Return [x, y] of the center of cell containing provided text 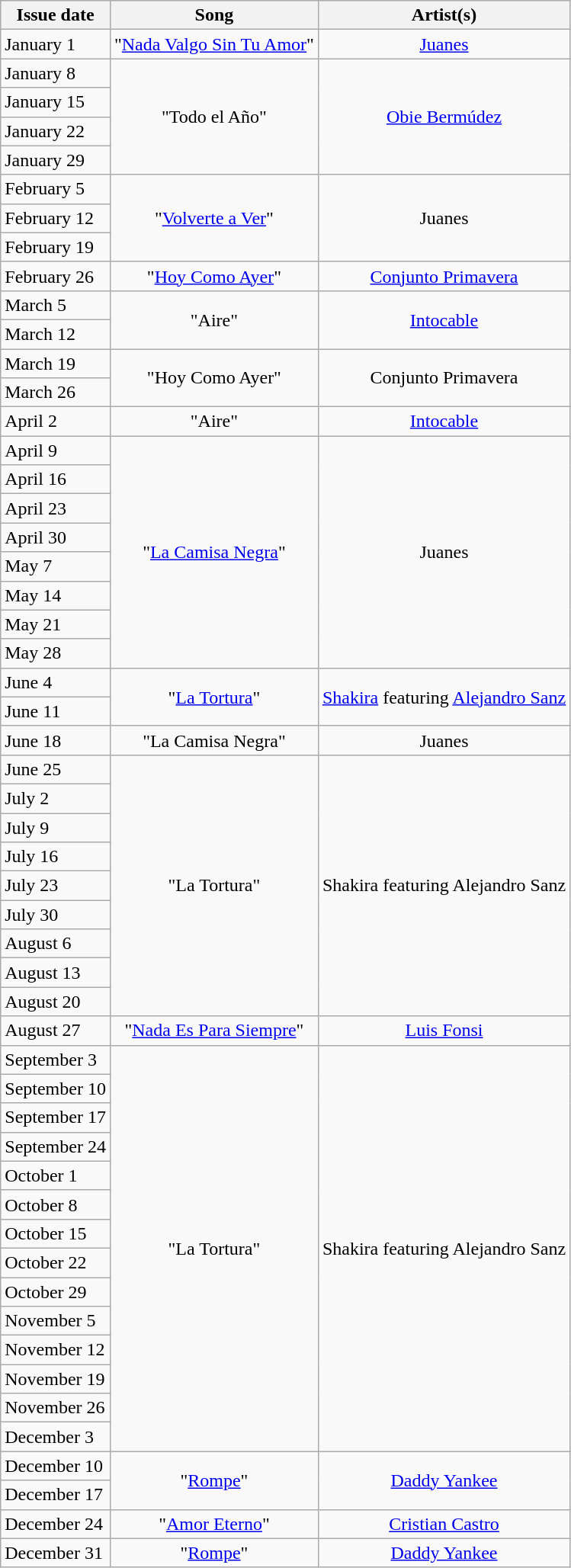
January 29 [56, 160]
July 9 [56, 827]
November 19 [56, 1379]
"Nada Valgo Sin Tu Amor" [213, 44]
"Amor Eterno" [213, 1524]
May 14 [56, 595]
October 22 [56, 1262]
May 28 [56, 653]
July 2 [56, 798]
August 13 [56, 973]
January 15 [56, 102]
March 12 [56, 334]
September 24 [56, 1146]
November 26 [56, 1408]
December 10 [56, 1466]
June 4 [56, 682]
May 7 [56, 566]
August 6 [56, 944]
December 17 [56, 1495]
April 9 [56, 451]
February 5 [56, 189]
December 3 [56, 1437]
May 21 [56, 624]
August 27 [56, 1031]
June 25 [56, 769]
"Nada Es Para Siempre" [213, 1031]
July 23 [56, 886]
December 24 [56, 1524]
April 16 [56, 479]
February 19 [56, 247]
September 3 [56, 1060]
Luis Fonsi [444, 1031]
Song [213, 15]
October 15 [56, 1233]
Artist(s) [444, 15]
Issue date [56, 15]
October 8 [56, 1204]
July 16 [56, 857]
September 10 [56, 1089]
March 5 [56, 305]
"Volverte a Ver" [213, 218]
July 30 [56, 915]
Obie Bermúdez [444, 117]
June 18 [56, 740]
"Todo el Año" [213, 117]
November 12 [56, 1350]
January 8 [56, 73]
January 22 [56, 131]
August 20 [56, 1002]
September 17 [56, 1117]
June 11 [56, 711]
October 1 [56, 1175]
January 1 [56, 44]
October 29 [56, 1292]
November 5 [56, 1321]
April 2 [56, 422]
April 23 [56, 508]
Cristian Castro [444, 1524]
March 26 [56, 393]
February 12 [56, 218]
April 30 [56, 537]
March 19 [56, 364]
December 31 [56, 1553]
February 26 [56, 276]
